Search for the cell housing the specified text and yield its [X, Y] center coordinate. 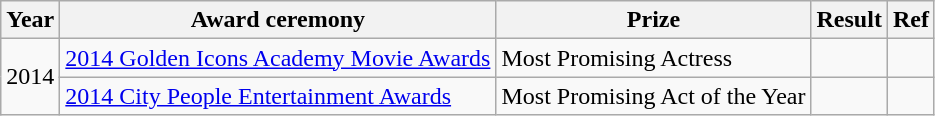
Result [849, 20]
2014 City People Entertainment Awards [278, 96]
Ref [910, 20]
2014 Golden Icons Academy Movie Awards [278, 58]
Most Promising Actress [654, 58]
Most Promising Act of the Year [654, 96]
Year [30, 20]
Award ceremony [278, 20]
2014 [30, 77]
Prize [654, 20]
